From the cell containing the given text, extract its center point as [X, Y] coordinate. 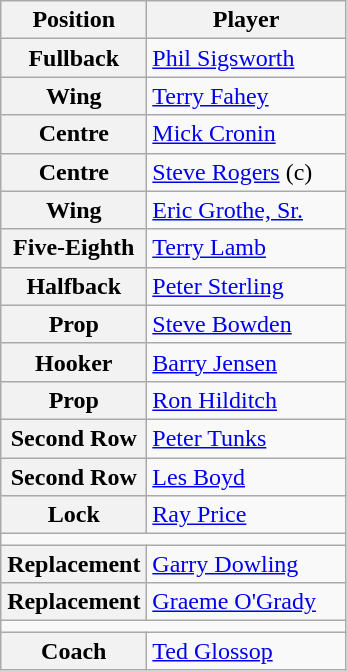
Mick Cronin [246, 134]
Hooker [74, 362]
Five-Eighth [74, 248]
Ray Price [246, 515]
Steve Bowden [246, 324]
Peter Tunks [246, 438]
Coach [74, 651]
Fullback [74, 58]
Garry Dowling [246, 564]
Phil Sigsworth [246, 58]
Player [246, 20]
Terry Lamb [246, 248]
Terry Fahey [246, 96]
Barry Jensen [246, 362]
Peter Sterling [246, 286]
Les Boyd [246, 477]
Eric Grothe, Sr. [246, 210]
Ted Glossop [246, 651]
Lock [74, 515]
Graeme O'Grady [246, 602]
Steve Rogers (c) [246, 172]
Halfback [74, 286]
Ron Hilditch [246, 400]
Position [74, 20]
